Determine the [X, Y] coordinate at the center of the cell enclosing the given text.  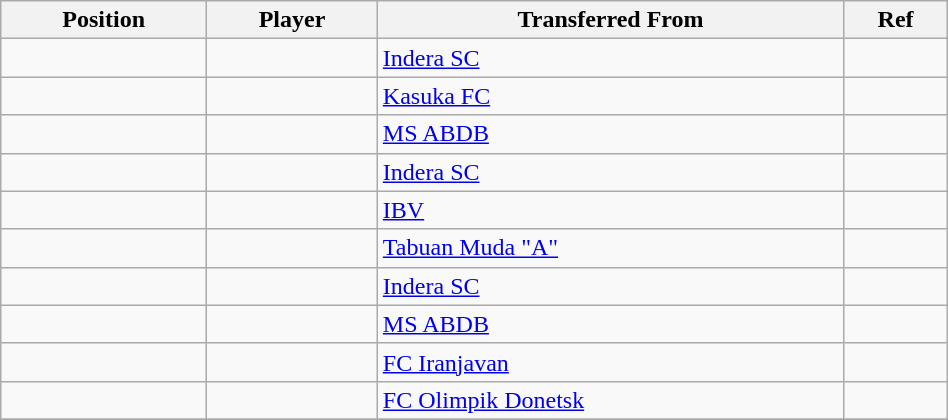
Ref [896, 20]
Position [104, 20]
Player [292, 20]
IBV [610, 210]
Transferred From [610, 20]
Kasuka FC [610, 96]
FC Olimpik Donetsk [610, 400]
Tabuan Muda "A" [610, 248]
FC Iranjavan [610, 362]
